Output the [X, Y] coordinate of the center of the cell containing the given text.  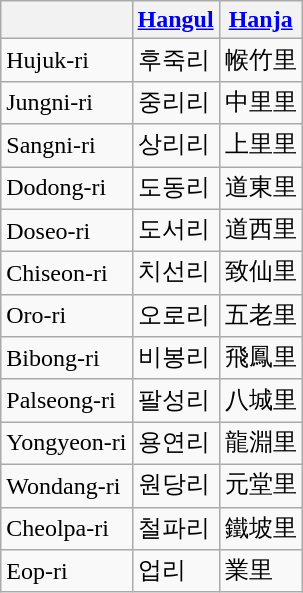
도동리 [176, 188]
元堂里 [260, 486]
五老里 [260, 316]
八城里 [260, 400]
Eop-ri [66, 572]
龍淵里 [260, 444]
Chiseon-ri [66, 274]
Sangni-ri [66, 146]
Palseong-ri [66, 400]
Hangul [176, 20]
팔성리 [176, 400]
비봉리 [176, 358]
Yongyeon-ri [66, 444]
중리리 [176, 102]
도서리 [176, 230]
業里 [260, 572]
Dodong-ri [66, 188]
Wondang-ri [66, 486]
Jungni-ri [66, 102]
상리리 [176, 146]
鐵坡里 [260, 528]
오로리 [176, 316]
帿竹里 [260, 60]
Doseo-ri [66, 230]
飛鳳里 [260, 358]
후죽리 [176, 60]
용연리 [176, 444]
道西里 [260, 230]
원당리 [176, 486]
철파리 [176, 528]
中里里 [260, 102]
Hujuk-ri [66, 60]
Bibong-ri [66, 358]
치선리 [176, 274]
上里里 [260, 146]
Cheolpa-ri [66, 528]
업리 [176, 572]
道東里 [260, 188]
Hanja [260, 20]
致仙里 [260, 274]
Oro-ri [66, 316]
